Identify which cell holds the provided text, then report its [X, Y] central coordinate. 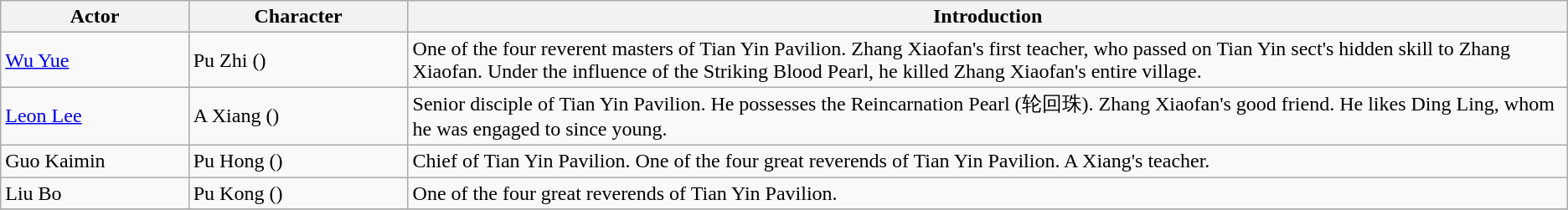
Leon Lee [95, 116]
One of the four great reverends of Tian Yin Pavilion. [988, 193]
Wu Yue [95, 60]
Pu Kong () [298, 193]
Liu Bo [95, 193]
Actor [95, 17]
Chief of Tian Yin Pavilion. One of the four great reverends of Tian Yin Pavilion. A Xiang's teacher. [988, 161]
Pu Zhi () [298, 60]
Pu Hong () [298, 161]
Character [298, 17]
A Xiang () [298, 116]
Guo Kaimin [95, 161]
Introduction [988, 17]
